Return (x, y) of the center of cell containing provided text 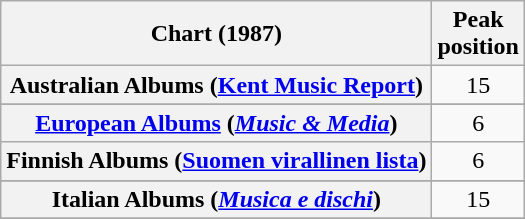
European Albums (Music & Media) (216, 123)
Peakposition (478, 34)
Italian Albums (Musica e dischi) (216, 199)
Chart (1987) (216, 34)
Australian Albums (Kent Music Report) (216, 85)
Finnish Albums (Suomen virallinen lista) (216, 161)
